Find where the given text appears and provide that cell's center as (X, Y) coordinate. 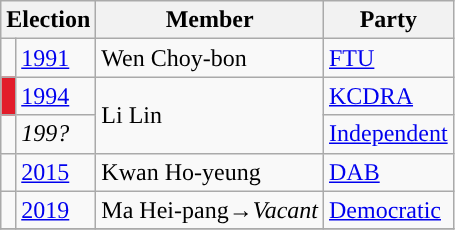
Kwan Ho-yeung (210, 172)
Election (48, 20)
1991 (56, 58)
2015 (56, 172)
Democratic (388, 210)
Ma Hei-pang→Vacant (210, 210)
1994 (56, 96)
Li Lin (210, 115)
FTU (388, 58)
KCDRA (388, 96)
DAB (388, 172)
Party (388, 20)
199? (56, 134)
Wen Choy-bon (210, 58)
Member (210, 20)
2019 (56, 210)
Independent (388, 134)
